Identify which cell holds the provided text, then report its (X, Y) central coordinate. 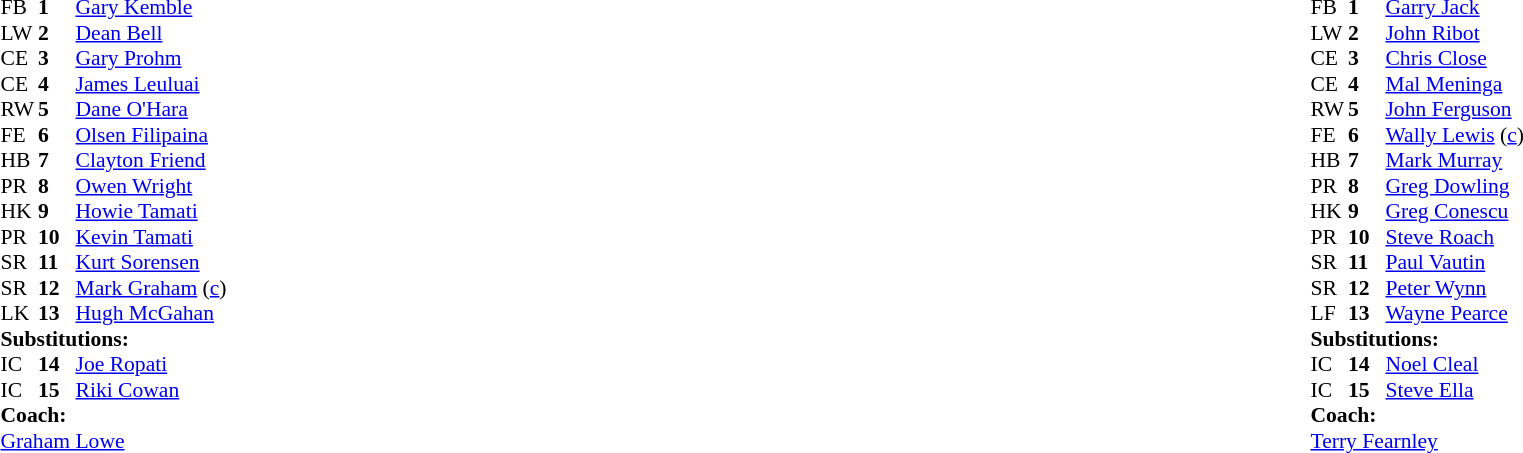
Joe Ropati (152, 365)
Mark Graham (c) (152, 288)
Coach: (113, 415)
Clayton Friend (152, 161)
Owen Wright (152, 186)
Riki Cowan (152, 390)
LK (19, 313)
LF (1329, 313)
James Leuluai (152, 84)
Kevin Tamati (152, 237)
Substitutions: (113, 339)
Olsen Filipaina (152, 135)
Howie Tamati (152, 211)
Dane O'Hara (152, 109)
Dean Bell (152, 33)
Hugh McGahan (152, 313)
Gary Prohm (152, 59)
Kurt Sorensen (152, 263)
